Provide the (X, Y) coordinate of the cell's center where the given text is located.  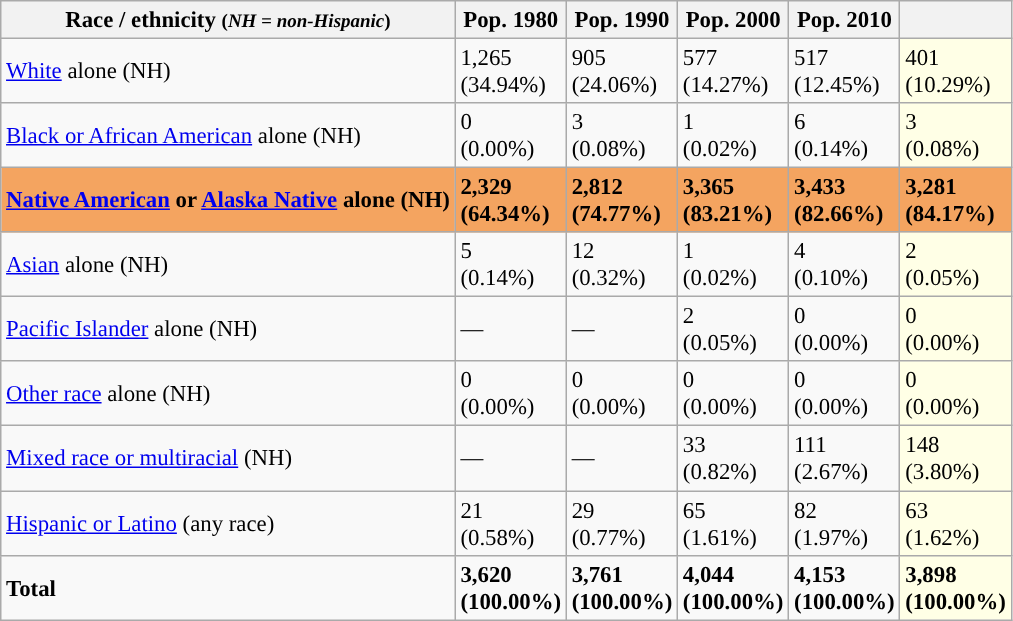
21(0.58%) (510, 524)
3,620(100.00%) (510, 588)
Asian alone (NH) (228, 264)
Mixed race or multiracial (NH) (228, 458)
3,761(100.00%) (622, 588)
82(1.97%) (844, 524)
2,812(74.77%) (622, 200)
63(1.62%) (956, 524)
Total (228, 588)
Native American or Alaska Native alone (NH) (228, 200)
65(1.61%) (734, 524)
Pop. 2010 (844, 20)
Pop. 2000 (734, 20)
Pop. 1990 (622, 20)
Black or African American alone (NH) (228, 136)
4(0.10%) (844, 264)
5(0.14%) (510, 264)
Other race alone (NH) (228, 394)
517(12.45%) (844, 72)
148(3.80%) (956, 458)
Hispanic or Latino (any race) (228, 524)
111(2.67%) (844, 458)
6(0.14%) (844, 136)
577(14.27%) (734, 72)
Pacific Islander alone (NH) (228, 330)
Pop. 1980 (510, 20)
4,153(100.00%) (844, 588)
4,044(100.00%) (734, 588)
401(10.29%) (956, 72)
3,433(82.66%) (844, 200)
1,265(34.94%) (510, 72)
905(24.06%) (622, 72)
29(0.77%) (622, 524)
3,365(83.21%) (734, 200)
White alone (NH) (228, 72)
2,329(64.34%) (510, 200)
Race / ethnicity (NH = non-Hispanic) (228, 20)
33(0.82%) (734, 458)
3,281(84.17%) (956, 200)
3,898(100.00%) (956, 588)
12(0.32%) (622, 264)
